Detect which cell encompasses the target text, then output its [X, Y] center coordinate. 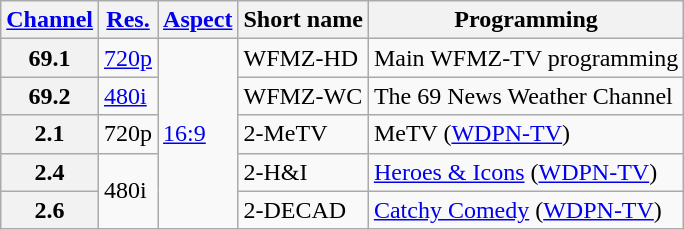
2-MeTV [303, 134]
Catchy Comedy (WDPN-TV) [526, 210]
Res. [128, 20]
69.1 [50, 58]
MeTV (WDPN-TV) [526, 134]
69.2 [50, 96]
Heroes & Icons (WDPN-TV) [526, 172]
2.6 [50, 210]
2.1 [50, 134]
WFMZ-HD [303, 58]
Main WFMZ-TV programming [526, 58]
16:9 [198, 134]
WFMZ-WC [303, 96]
2.4 [50, 172]
Programming [526, 20]
Channel [50, 20]
2-H&I [303, 172]
Short name [303, 20]
The 69 News Weather Channel [526, 96]
2-DECAD [303, 210]
Aspect [198, 20]
